Provide the (X, Y) coordinate of the cell's center where the given text is located.  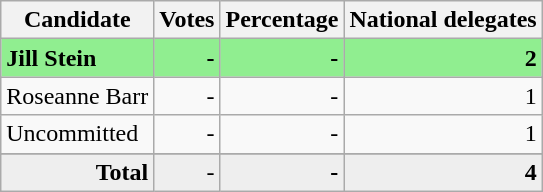
Total (78, 172)
Votes (187, 20)
Percentage (282, 20)
National delegates (443, 20)
Jill Stein (78, 58)
4 (443, 172)
Uncommitted (78, 134)
2 (443, 58)
Roseanne Barr (78, 96)
Candidate (78, 20)
